Output the [X, Y] coordinate of the center of the cell containing the given text.  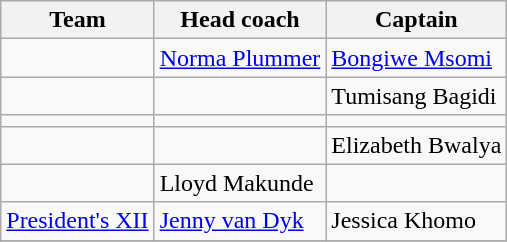
Team [78, 20]
Bongiwe Msomi [416, 58]
Lloyd Makunde [240, 183]
Jenny van Dyk [240, 221]
Elizabeth Bwalya [416, 145]
Jessica Khomo [416, 221]
Captain [416, 20]
Tumisang Bagidi [416, 96]
Norma Plummer [240, 58]
President's XII [78, 221]
Head coach [240, 20]
